Extract the [X, Y] coordinate from the center of the cell holding the provided text.  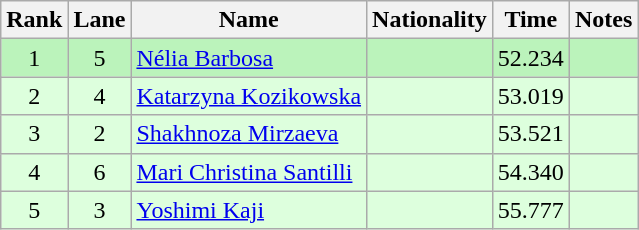
Notes [603, 20]
Name [249, 20]
Lane [100, 20]
Katarzyna Kozikowska [249, 96]
52.234 [530, 58]
Mari Christina Santilli [249, 172]
Nationality [430, 20]
Shakhnoza Mirzaeva [249, 134]
Time [530, 20]
53.521 [530, 134]
Yoshimi Kaji [249, 210]
6 [100, 172]
Nélia Barbosa [249, 58]
55.777 [530, 210]
54.340 [530, 172]
53.019 [530, 96]
Rank [34, 20]
1 [34, 58]
